From the cell containing the given text, extract its center point as [x, y] coordinate. 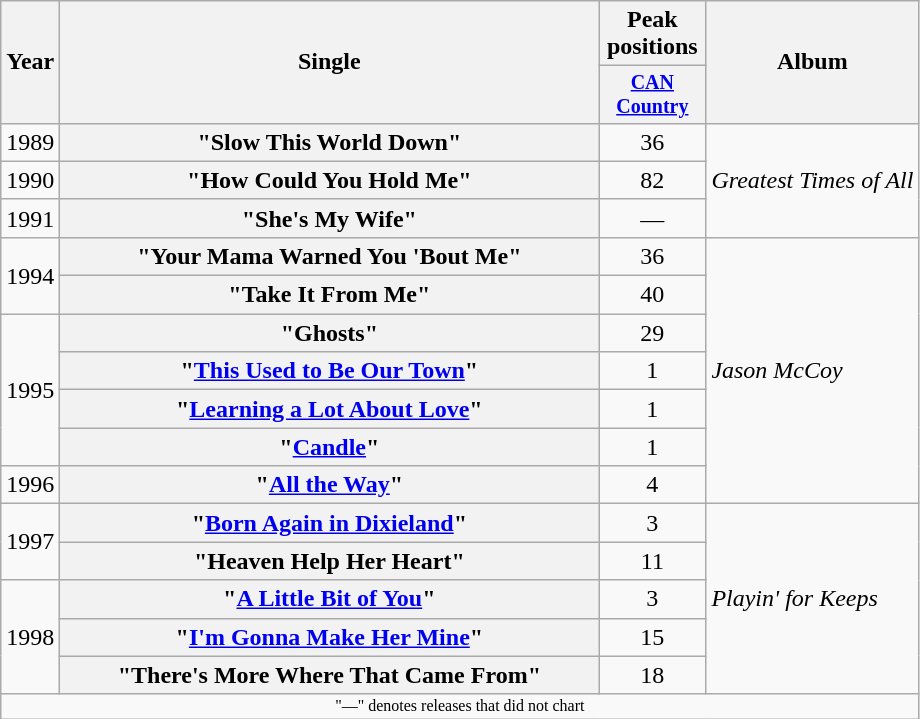
Single [330, 62]
"There's More Where That Came From" [330, 675]
1991 [30, 218]
"I'm Gonna Make Her Mine" [330, 637]
Playin' for Keeps [812, 599]
Year [30, 62]
Peak positions [652, 34]
Jason McCoy [812, 370]
"How Could You Hold Me" [330, 180]
"Learning a Lot About Love" [330, 409]
11 [652, 561]
1995 [30, 390]
1989 [30, 142]
"She's My Wife" [330, 218]
18 [652, 675]
"—" denotes releases that did not chart [460, 706]
40 [652, 295]
"Candle" [330, 447]
82 [652, 180]
Greatest Times of All [812, 180]
"All the Way" [330, 485]
"Your Mama Warned You 'Bout Me" [330, 256]
"Heaven Help Her Heart" [330, 561]
15 [652, 637]
1997 [30, 542]
4 [652, 485]
"This Used to Be Our Town" [330, 371]
1994 [30, 275]
— [652, 218]
CAN Country [652, 94]
Album [812, 62]
"Ghosts" [330, 333]
1990 [30, 180]
"Born Again in Dixieland" [330, 523]
29 [652, 333]
1998 [30, 637]
1996 [30, 485]
"Slow This World Down" [330, 142]
"Take It From Me" [330, 295]
"A Little Bit of You" [330, 599]
